Return (x, y) of the center of cell containing provided text 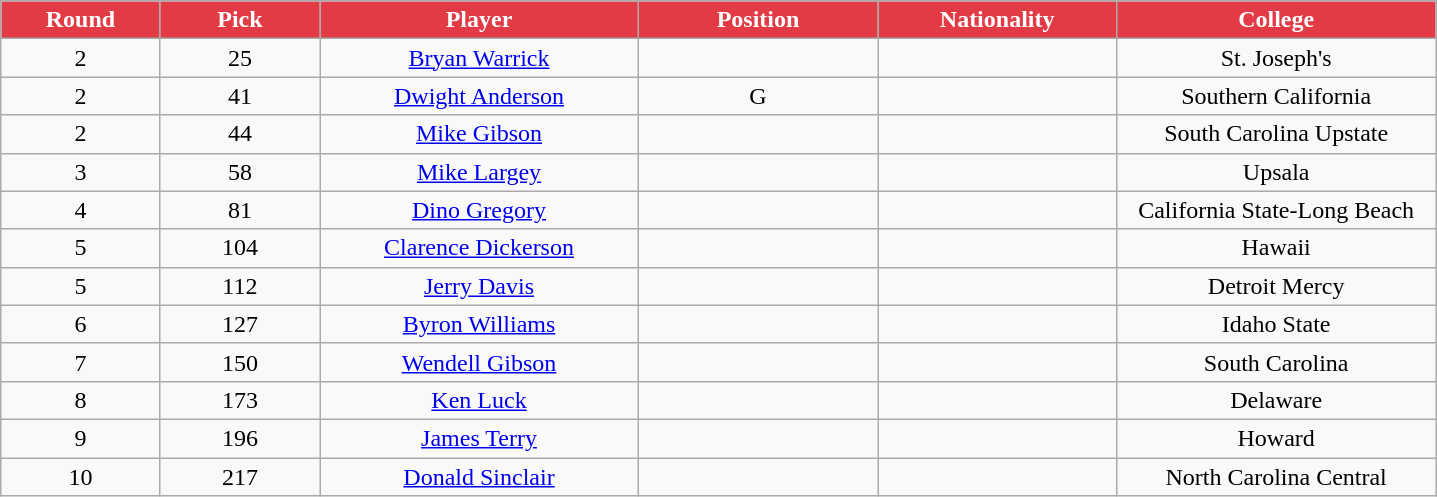
7 (80, 362)
8 (80, 400)
104 (240, 248)
North Carolina Central (1276, 477)
25 (240, 58)
Detroit Mercy (1276, 286)
South Carolina (1276, 362)
Position (758, 20)
Donald Sinclair (480, 477)
Idaho State (1276, 324)
Bryan Warrick (480, 58)
44 (240, 134)
41 (240, 96)
196 (240, 438)
Howard (1276, 438)
173 (240, 400)
Wendell Gibson (480, 362)
G (758, 96)
Dino Gregory (480, 210)
Southern California (1276, 96)
Hawaii (1276, 248)
Pick (240, 20)
10 (80, 477)
Jerry Davis (480, 286)
58 (240, 172)
3 (80, 172)
4 (80, 210)
127 (240, 324)
Ken Luck (480, 400)
Upsala (1276, 172)
9 (80, 438)
California State-Long Beach (1276, 210)
Dwight Anderson (480, 96)
South Carolina Upstate (1276, 134)
Delaware (1276, 400)
81 (240, 210)
6 (80, 324)
Nationality (998, 20)
Mike Largey (480, 172)
St. Joseph's (1276, 58)
Player (480, 20)
112 (240, 286)
Round (80, 20)
James Terry (480, 438)
Byron Williams (480, 324)
217 (240, 477)
150 (240, 362)
College (1276, 20)
Clarence Dickerson (480, 248)
Mike Gibson (480, 134)
